For the text-containing cell, return its midpoint in (X, Y) coordinate format. 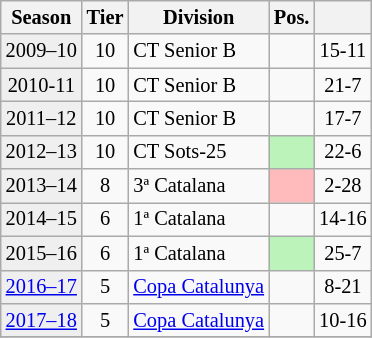
8-21 (342, 287)
2-28 (342, 186)
8 (106, 186)
2010-11 (42, 85)
Pos. (292, 17)
Division (198, 17)
Tier (106, 17)
21-7 (342, 85)
17-7 (342, 118)
2011–12 (42, 118)
2009–10 (42, 51)
2012–13 (42, 152)
10-16 (342, 320)
14-16 (342, 219)
2016–17 (42, 287)
25-7 (342, 253)
2015–16 (42, 253)
2014–15 (42, 219)
CT Sots-25 (198, 152)
22-6 (342, 152)
2017–18 (42, 320)
15-11 (342, 51)
2013–14 (42, 186)
Season (42, 17)
3ª Catalana (198, 186)
